Locate the cell with the specified text and output its [X, Y] center coordinate. 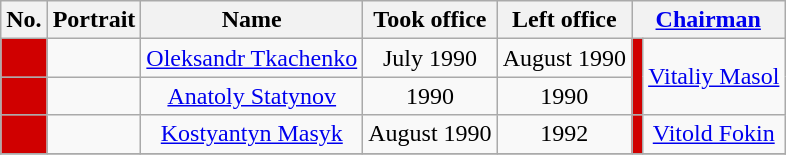
Kostyantyn Masyk [252, 134]
July 1990 [430, 58]
Portrait [94, 20]
Left office [564, 20]
Anatoly Statynov [252, 96]
1992 [564, 134]
Name [252, 20]
Chairman [708, 20]
Vitaliy Masol [714, 77]
Took office [430, 20]
No. [24, 20]
Oleksandr Tkachenko [252, 58]
Vitold Fokin [714, 134]
